Return [x, y] of the center of cell containing provided text 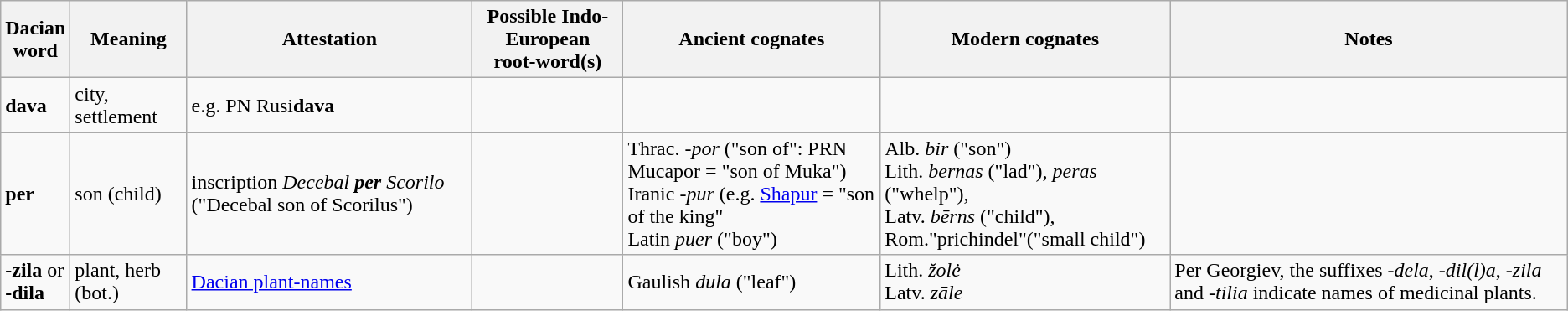
inscription Decebal per Scorilo ("Decebal son of Scorilus") [330, 194]
Alb. bir ("son")Lith. bernas ("lad"), peras ("whelp"),Latv. bērns ("child"), Rom."prichindel"("small child") [1025, 194]
dava [35, 106]
Modern cognates [1025, 39]
Meaning [129, 39]
Dacianword [35, 39]
Lith. žolėLatv. zāle [1025, 282]
per [35, 194]
Per Georgiev, the suffixes -dela, -dil(l)a, -zila and -tilia indicate names of medicinal plants. [1369, 282]
plant, herb (bot.) [129, 282]
Thrac. -por ("son of": PRN Mucapor = "son of Muka")Iranic -pur (e.g. Shapur = "son of the king"Latin puer ("boy") [752, 194]
e.g. PN Rusidava [330, 106]
Possible Indo-Europeanroot-word(s) [548, 39]
Dacian plant-names [330, 282]
Ancient cognates [752, 39]
Notes [1369, 39]
-zila or -dila [35, 282]
city, settlement [129, 106]
Gaulish dula ("leaf") [752, 282]
Attestation [330, 39]
son (child) [129, 194]
